Return (x, y) of the center of cell containing provided text 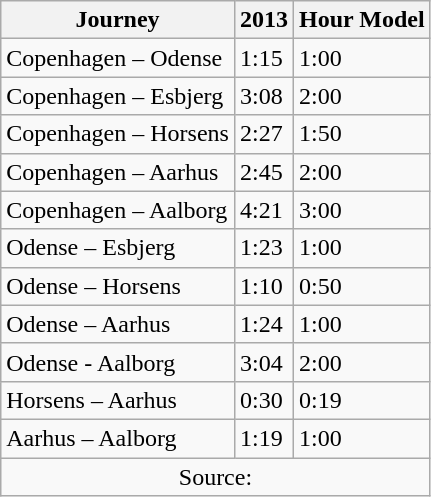
2:27 (264, 134)
Copenhagen – Esbjerg (118, 96)
2013 (264, 20)
3:08 (264, 96)
1:10 (264, 286)
2:45 (264, 172)
Copenhagen – Odense (118, 58)
0:19 (362, 400)
1:23 (264, 248)
0:30 (264, 400)
Source: (216, 477)
1:24 (264, 324)
Copenhagen – Aarhus (118, 172)
Horsens – Aarhus (118, 400)
Odense - Aalborg (118, 362)
Journey (118, 20)
Aarhus – Aalborg (118, 438)
4:21 (264, 210)
3:04 (264, 362)
Hour Model (362, 20)
0:50 (362, 286)
Copenhagen – Aalborg (118, 210)
Odense – Esbjerg (118, 248)
Odense – Horsens (118, 286)
3:00 (362, 210)
1:50 (362, 134)
Odense – Aarhus (118, 324)
1:19 (264, 438)
1:15 (264, 58)
Copenhagen – Horsens (118, 134)
